Return [X, Y] of the center of cell containing provided text 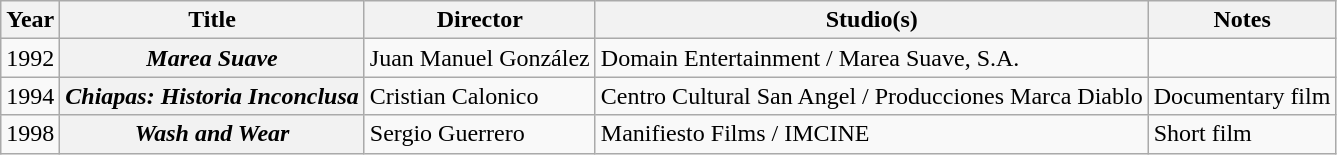
1992 [30, 58]
Manifiesto Films / IMCINE [872, 134]
Domain Entertainment / Marea Suave, S.A. [872, 58]
Marea Suave [212, 58]
Notes [1242, 20]
Chiapas: Historia Inconclusa [212, 96]
Wash and Wear [212, 134]
Sergio Guerrero [480, 134]
1994 [30, 96]
Short film [1242, 134]
Year [30, 20]
1998 [30, 134]
Documentary film [1242, 96]
Juan Manuel González [480, 58]
Centro Cultural San Angel / Producciones Marca Diablo [872, 96]
Studio(s) [872, 20]
Director [480, 20]
Cristian Calonico [480, 96]
Title [212, 20]
